Search for the cell housing the specified text and yield its (x, y) center coordinate. 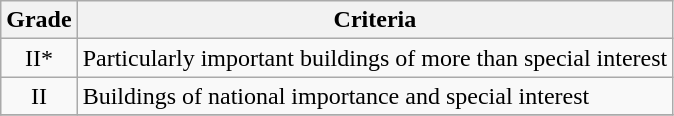
Buildings of national importance and special interest (375, 96)
Particularly important buildings of more than special interest (375, 58)
II (39, 96)
Criteria (375, 20)
Grade (39, 20)
II* (39, 58)
